Return [X, Y] of the center of cell containing provided text 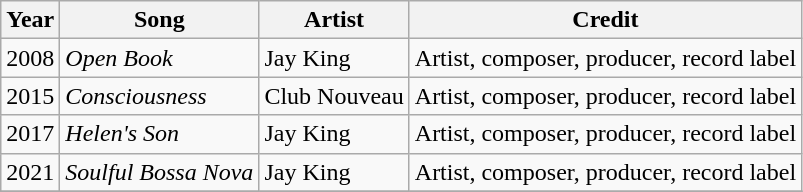
Song [160, 20]
Consciousness [160, 96]
2021 [30, 172]
Club Nouveau [334, 96]
2017 [30, 134]
Year [30, 20]
2015 [30, 96]
2008 [30, 58]
Soulful Bossa Nova [160, 172]
Artist [334, 20]
Open Book [160, 58]
Helen's Son [160, 134]
Credit [605, 20]
